Locate the cell with the specified text and output its (x, y) center coordinate. 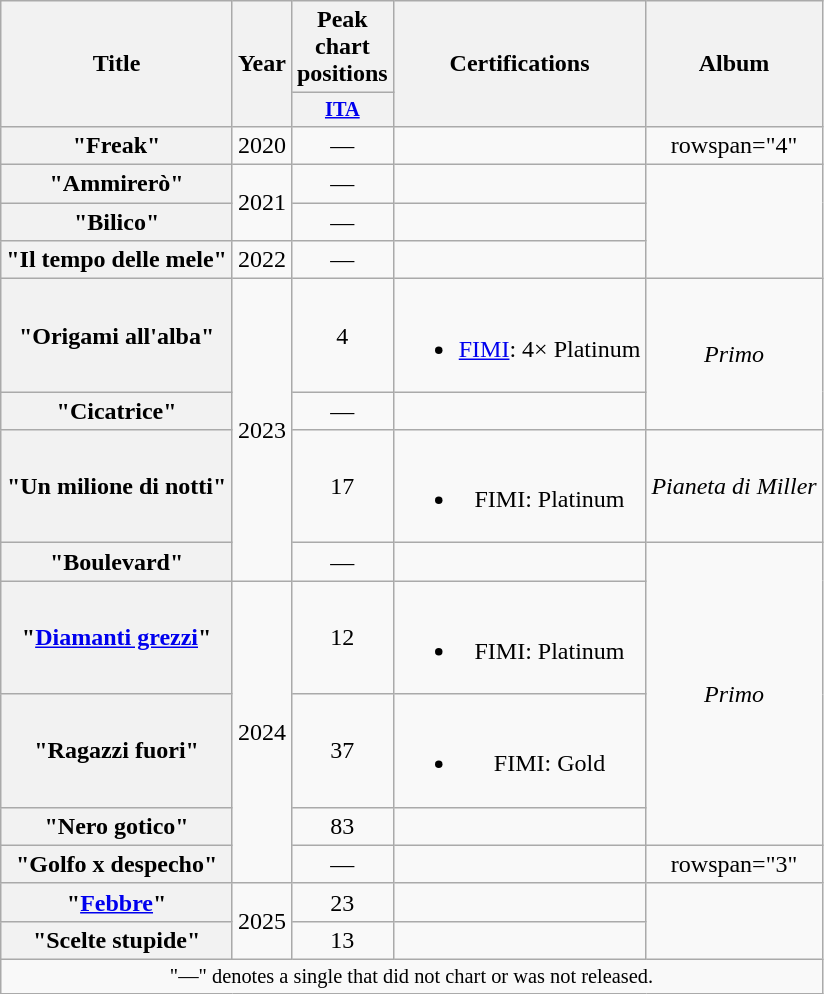
"Il tempo delle mele" (117, 260)
12 (342, 638)
"Ragazzi fuori" (117, 750)
FIMI: 4× Platinum (520, 336)
Pianeta di Miller (734, 486)
Album (734, 64)
Peak chart positions (342, 47)
FIMI: Gold (520, 750)
"Boulevard" (117, 562)
rowspan="4" (734, 145)
2020 (262, 145)
Year (262, 64)
4 (342, 336)
2022 (262, 260)
"Ammirerò" (117, 184)
Certifications (520, 64)
"—" denotes a single that did not chart or was not released. (412, 976)
2023 (262, 430)
"Diamanti grezzi" (117, 638)
"Nero gotico" (117, 826)
13 (342, 940)
"Un milione di notti" (117, 486)
2021 (262, 203)
rowspan="3" (734, 864)
"Golfo x despecho" (117, 864)
17 (342, 486)
23 (342, 902)
ITA (342, 110)
83 (342, 826)
37 (342, 750)
2025 (262, 921)
Title (117, 64)
"Scelte stupide" (117, 940)
"Cicatrice" (117, 411)
"Freak" (117, 145)
"Origami all'alba" (117, 336)
"Bilico" (117, 222)
"Febbre" (117, 902)
2024 (262, 732)
